Scan for the cell matching the given text and deliver its (x, y) coordinate at center. 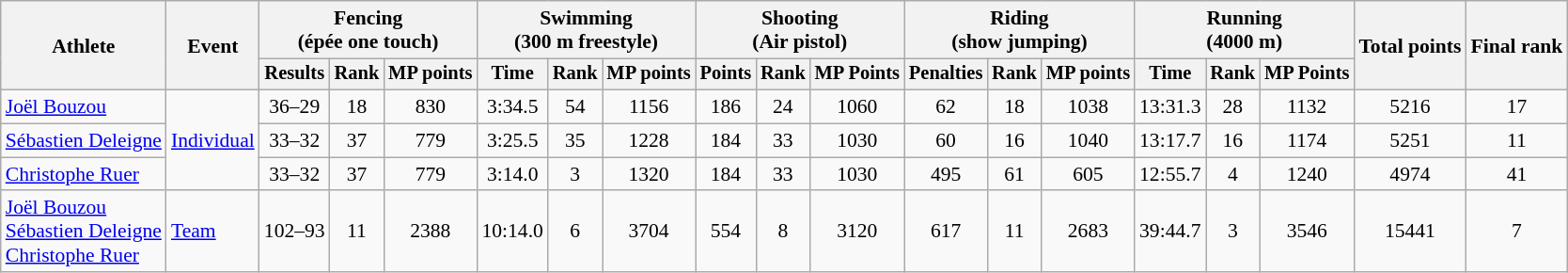
28 (1232, 107)
4974 (1410, 174)
186 (726, 107)
Joël Bouzou (84, 107)
24 (783, 107)
Final rank (1516, 45)
1038 (1089, 107)
Christophe Ruer (84, 174)
Shooting(Air pistol) (800, 30)
Joël BouzouSébastien DeleigneChristophe Ruer (84, 232)
617 (946, 232)
605 (1089, 174)
1040 (1089, 141)
102–93 (295, 232)
Individual (212, 141)
1240 (1307, 174)
2683 (1089, 232)
3:25.5 (511, 141)
1132 (1307, 107)
495 (946, 174)
Athlete (84, 45)
1228 (649, 141)
3704 (649, 232)
10:14.0 (511, 232)
Running(4000 m) (1245, 30)
Team (212, 232)
62 (946, 107)
Riding(show jumping) (1019, 30)
61 (1014, 174)
54 (575, 107)
Swimming(300 m freestyle) (586, 30)
Penalties (946, 74)
17 (1516, 107)
Points (726, 74)
12:55.7 (1169, 174)
5216 (1410, 107)
36–29 (295, 107)
830 (431, 107)
Event (212, 45)
6 (575, 232)
39:44.7 (1169, 232)
Fencing(épée one touch) (368, 30)
8 (783, 232)
35 (575, 141)
554 (726, 232)
13:17.7 (1169, 141)
60 (946, 141)
1156 (649, 107)
3120 (857, 232)
5251 (1410, 141)
1174 (1307, 141)
7 (1516, 232)
2388 (431, 232)
13:31.3 (1169, 107)
3:34.5 (511, 107)
4 (1232, 174)
Sébastien Deleigne (84, 141)
1060 (857, 107)
Results (295, 74)
Total points (1410, 45)
15441 (1410, 232)
1320 (649, 174)
3:14.0 (511, 174)
3546 (1307, 232)
41 (1516, 174)
